Pinpoint the cell where the given text exists, returning its [x, y] midpoint coordinate. 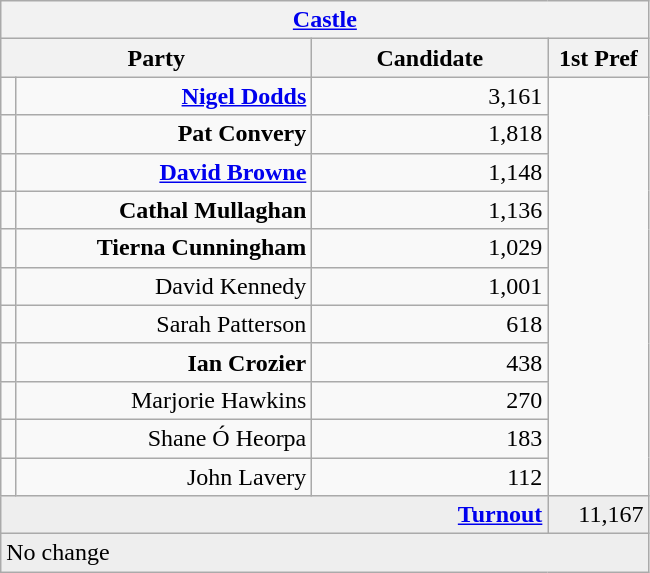
Party [156, 58]
1,136 [430, 210]
Marjorie Hawkins [164, 400]
Nigel Dodds [164, 96]
1,029 [430, 248]
John Lavery [164, 477]
Tierna Cunningham [164, 248]
Castle [325, 20]
Ian Crozier [164, 362]
438 [430, 362]
112 [430, 477]
No change [325, 553]
1,001 [430, 286]
David Kennedy [164, 286]
1,148 [430, 172]
David Browne [164, 172]
Candidate [430, 58]
Shane Ó Heorpa [164, 438]
Pat Convery [164, 134]
Cathal Mullaghan [164, 210]
Turnout [274, 515]
618 [430, 324]
1st Pref [598, 58]
183 [430, 438]
1,818 [430, 134]
Sarah Patterson [164, 324]
270 [430, 400]
3,161 [430, 96]
11,167 [598, 515]
